Determine the (X, Y) coordinate at the center of the cell enclosing the given text.  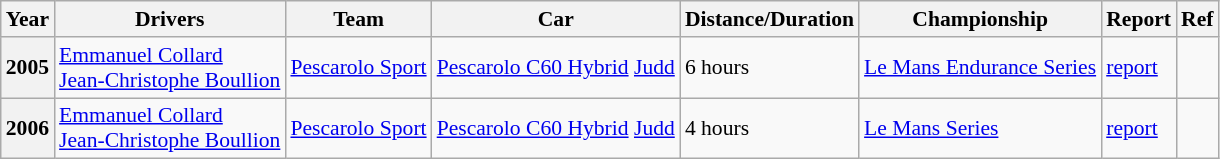
Championship (980, 19)
Distance/Duration (770, 19)
Year (28, 19)
Ref (1197, 19)
Report (1138, 19)
2005 (28, 68)
Car (556, 19)
Le Mans Series (980, 128)
4 hours (770, 128)
6 hours (770, 68)
2006 (28, 128)
Drivers (170, 19)
Team (358, 19)
Le Mans Endurance Series (980, 68)
